Scan for the cell matching the given text and deliver its (X, Y) coordinate at center. 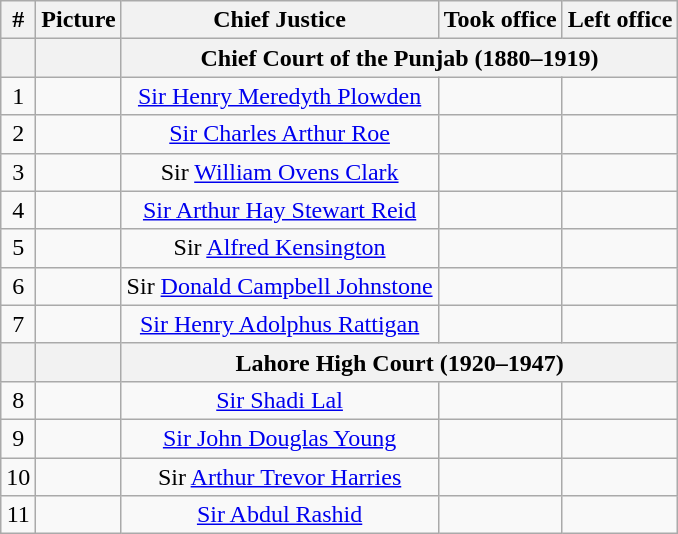
# (18, 20)
11 (18, 515)
6 (18, 286)
Chief Court of the Punjab (1880–1919) (400, 58)
1 (18, 96)
Sir Henry Meredyth Plowden (280, 96)
7 (18, 324)
10 (18, 477)
Sir Abdul Rashid (280, 515)
2 (18, 134)
Chief Justice (280, 20)
Sir John Douglas Young (280, 438)
Sir Charles Arthur Roe (280, 134)
Left office (620, 20)
Sir Donald Campbell Johnstone (280, 286)
Sir Arthur Hay Stewart Reid (280, 210)
8 (18, 400)
Picture (78, 20)
3 (18, 172)
Lahore High Court (1920–1947) (400, 362)
5 (18, 248)
Sir Shadi Lal (280, 400)
Sir Arthur Trevor Harries (280, 477)
Sir Alfred Kensington (280, 248)
Sir Henry Adolphus Rattigan (280, 324)
Sir William Ovens Clark (280, 172)
9 (18, 438)
4 (18, 210)
Took office (500, 20)
